Determine the (x, y) coordinate at the center of the cell enclosing the given text.  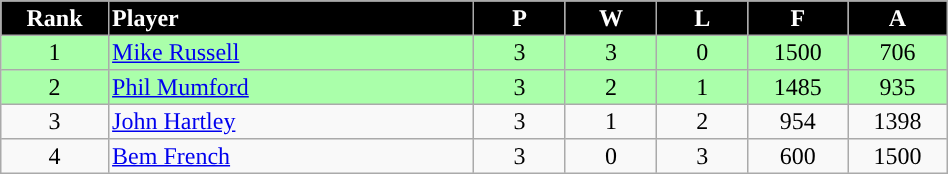
1398 (898, 121)
A (898, 18)
Player (291, 18)
935 (898, 87)
John Hartley (291, 121)
4 (55, 156)
F (798, 18)
Mike Russell (291, 52)
Bem French (291, 156)
706 (898, 52)
1485 (798, 87)
W (610, 18)
600 (798, 156)
P (520, 18)
Rank (55, 18)
Phil Mumford (291, 87)
954 (798, 121)
L (702, 18)
